Output the [x, y] coordinate of the center of the cell containing the given text.  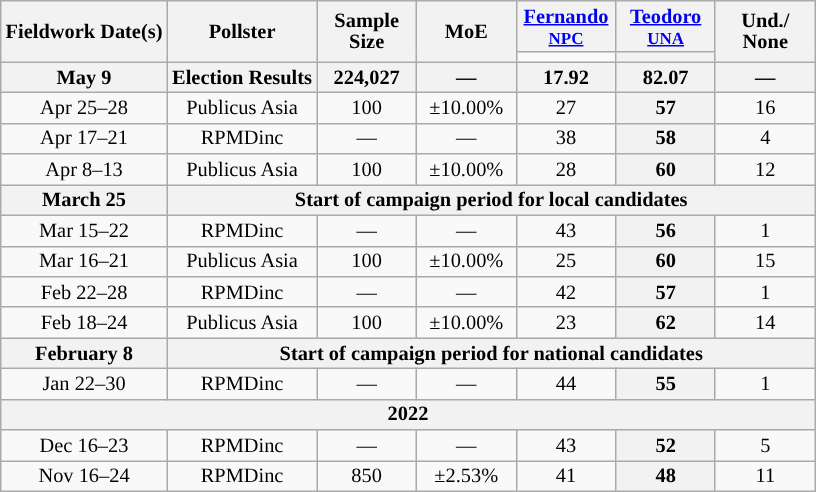
Sample Size [367, 30]
27 [566, 108]
11 [765, 476]
56 [666, 230]
Apr 8–13 [84, 170]
16 [765, 108]
28 [566, 170]
15 [765, 262]
Mar 16–21 [84, 262]
Start of campaign period for national candidates [491, 354]
82.07 [666, 78]
Apr 17–21 [84, 138]
Fieldwork Date(s) [84, 30]
MoE [466, 30]
Feb 18–24 [84, 322]
12 [765, 170]
48 [666, 476]
14 [765, 322]
44 [566, 384]
2022 [408, 414]
55 [666, 384]
Pollster [242, 30]
Start of campaign period for local candidates [491, 200]
25 [566, 262]
May 9 [84, 78]
Jan 22–30 [84, 384]
41 [566, 476]
5 [765, 446]
Und./None [765, 30]
February 8 [84, 354]
224,027 [367, 78]
23 [566, 322]
TeodoroUNA [666, 26]
17.92 [566, 78]
38 [566, 138]
42 [566, 292]
Feb 22–28 [84, 292]
62 [666, 322]
±2.53% [466, 476]
Mar 15–22 [84, 230]
4 [765, 138]
Dec 16–23 [84, 446]
Nov 16–24 [84, 476]
FernandoNPC [566, 26]
Election Results [242, 78]
52 [666, 446]
58 [666, 138]
850 [367, 476]
Apr 25–28 [84, 108]
March 25 [84, 200]
